Pinpoint the cell where the given text exists, returning its (X, Y) midpoint coordinate. 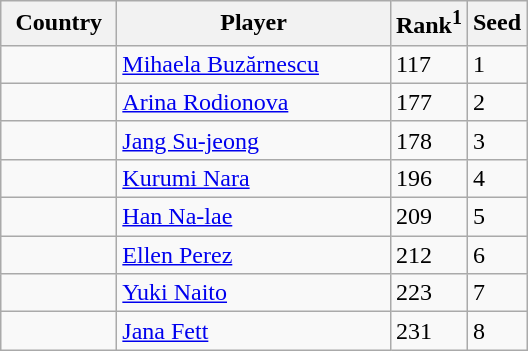
231 (428, 331)
Seed (496, 24)
Han Na-lae (254, 217)
Jana Fett (254, 331)
Yuki Naito (254, 293)
178 (428, 140)
Ellen Perez (254, 255)
Rank1 (428, 24)
Country (59, 24)
6 (496, 255)
223 (428, 293)
209 (428, 217)
196 (428, 178)
117 (428, 64)
Kurumi Nara (254, 178)
5 (496, 217)
1 (496, 64)
Mihaela Buzărnescu (254, 64)
Arina Rodionova (254, 102)
212 (428, 255)
Player (254, 24)
7 (496, 293)
8 (496, 331)
2 (496, 102)
Jang Su-jeong (254, 140)
177 (428, 102)
4 (496, 178)
3 (496, 140)
